Determine the (x, y) coordinate at the center of the cell enclosing the given text.  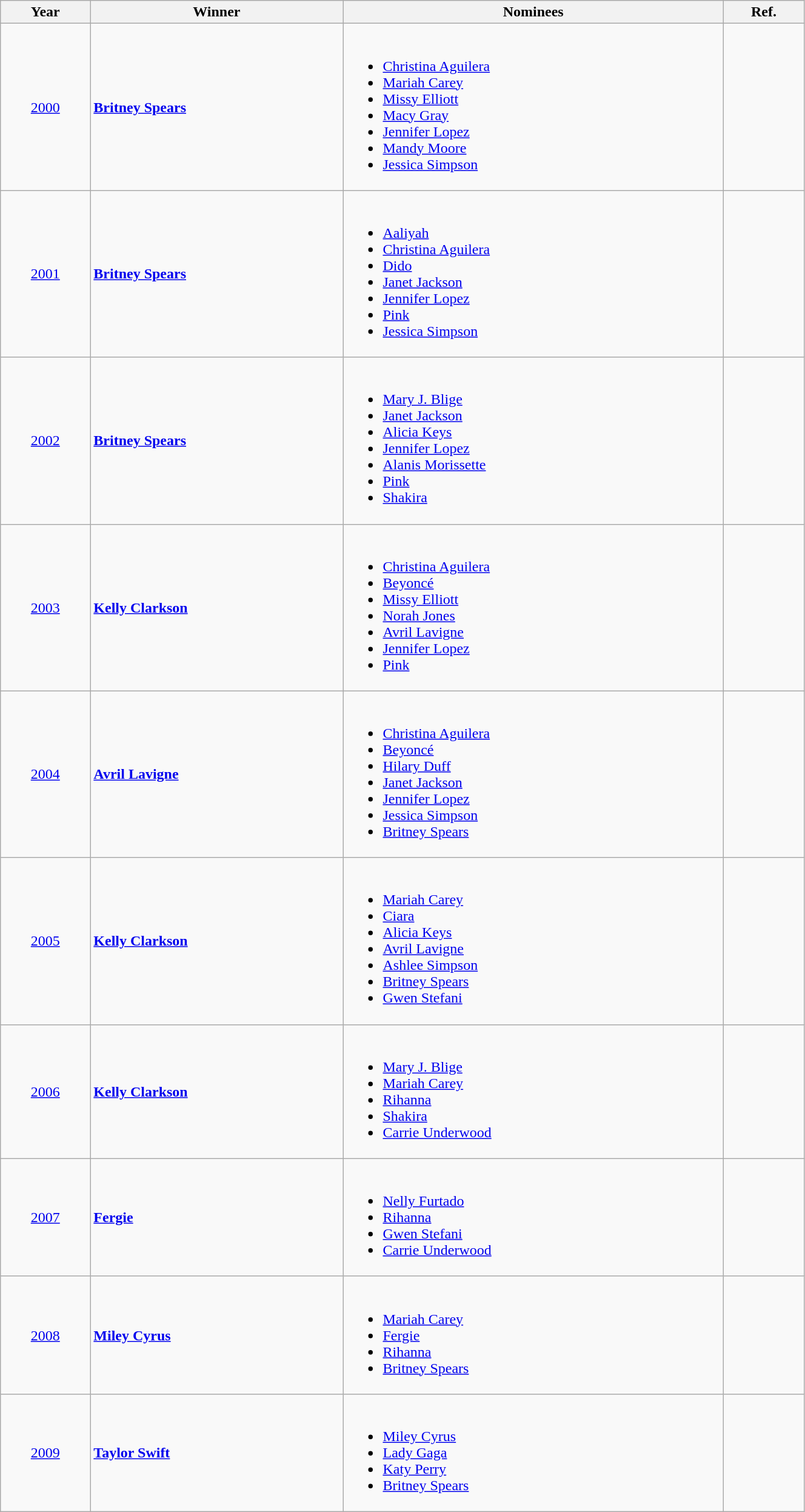
Mariah CareyCiaraAlicia KeysAvril LavigneAshlee SimpsonBritney SpearsGwen Stefani (533, 941)
Mary J. BligeMariah CareyRihannaShakiraCarrie Underwood (533, 1092)
2004 (45, 774)
2000 (45, 107)
Christina AguileraBeyoncéMissy ElliottNorah JonesAvril LavigneJennifer LopezPink (533, 608)
Nelly FurtadoRihannaGwen StefaniCarrie Underwood (533, 1217)
Avril Lavigne (217, 774)
Christina AguileraMariah CareyMissy ElliottMacy GrayJennifer LopezMandy MooreJessica Simpson (533, 107)
2001 (45, 274)
Mary J. BligeJanet JacksonAlicia KeysJennifer LopezAlanis MorissettePinkShakira (533, 440)
2006 (45, 1092)
2005 (45, 941)
Fergie (217, 1217)
Mariah CareyFergieRihannaBritney Spears (533, 1335)
2007 (45, 1217)
AaliyahChristina AguileraDidoJanet JacksonJennifer LopezPinkJessica Simpson (533, 274)
Winner (217, 12)
Christina AguileraBeyoncéHilary DuffJanet JacksonJennifer LopezJessica SimpsonBritney Spears (533, 774)
Miley CyrusLady GagaKaty PerryBritney Spears (533, 1453)
Taylor Swift (217, 1453)
2002 (45, 440)
Miley Cyrus (217, 1335)
2009 (45, 1453)
2008 (45, 1335)
Year (45, 12)
Ref. (764, 12)
Nominees (533, 12)
2003 (45, 608)
